Provide the [X, Y] coordinate of the cell's center where the given text is located.  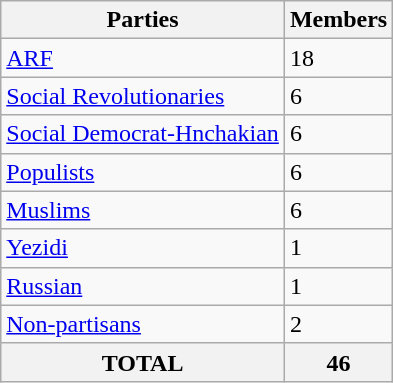
Members [338, 20]
2 [338, 324]
Populists [143, 172]
Yezidi [143, 248]
18 [338, 58]
Russian [143, 286]
Social Revolutionaries [143, 96]
Parties [143, 20]
ARF [143, 58]
Muslims [143, 210]
Non-partisans [143, 324]
Social Democrat-Hnchakian [143, 134]
46 [338, 362]
TOTAL [143, 362]
